Locate the cell with the specified text and output its [X, Y] center coordinate. 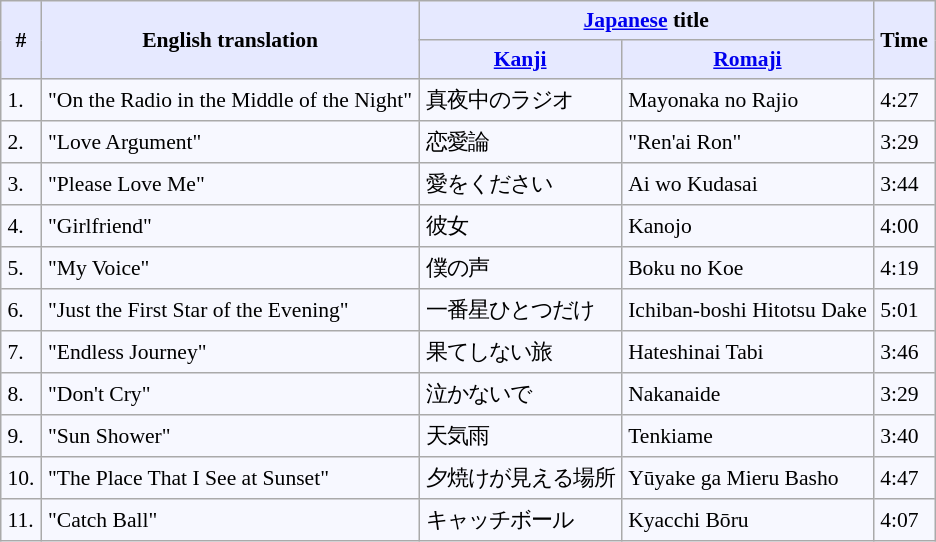
"Please Love Me" [230, 184]
果てしない旅 [520, 352]
Japanese title [646, 20]
4:19 [904, 268]
Nakanaide [747, 394]
Tenkiame [747, 436]
"Ren'ai Ron" [747, 142]
# [21, 40]
3:46 [904, 352]
Kyacchi Bōru [747, 520]
"Endless Journey" [230, 352]
Boku no Koe [747, 268]
Ai wo Kudasai [747, 184]
Ichiban-boshi Hitotsu Dake [747, 310]
恋愛論 [520, 142]
4:47 [904, 478]
"My Voice" [230, 268]
1. [21, 100]
4:07 [904, 520]
3:44 [904, 184]
天気雨 [520, 436]
"Don't Cry" [230, 394]
"Love Argument" [230, 142]
English translation [230, 40]
Yūyake ga Mieru Basho [747, 478]
8. [21, 394]
"Catch Ball" [230, 520]
3:40 [904, 436]
夕焼けが見える場所 [520, 478]
"Sun Shower" [230, 436]
Romaji [747, 60]
愛をください [520, 184]
Mayonaka no Rajio [747, 100]
"The Place That I See at Sunset" [230, 478]
5. [21, 268]
彼女 [520, 226]
僕の声 [520, 268]
5:01 [904, 310]
4. [21, 226]
"Girlfriend" [230, 226]
真夜中のラジオ [520, 100]
Hateshinai Tabi [747, 352]
泣かないで [520, 394]
11. [21, 520]
7. [21, 352]
Kanji [520, 60]
4:00 [904, 226]
6. [21, 310]
キャッチボール [520, 520]
Kanojo [747, 226]
4:27 [904, 100]
"Just the First Star of the Evening" [230, 310]
2. [21, 142]
3. [21, 184]
10. [21, 478]
一番星ひとつだけ [520, 310]
Time [904, 40]
"On the Radio in the Middle of the Night" [230, 100]
9. [21, 436]
